Provide the (X, Y) coordinate of the cell's center where the given text is located.  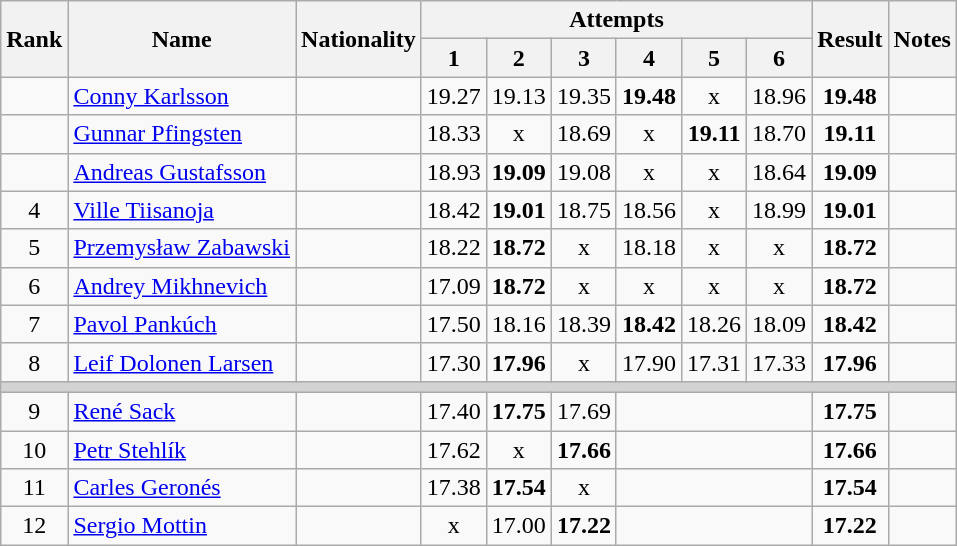
17.90 (648, 362)
Gunnar Pfingsten (182, 134)
Name (182, 39)
18.56 (648, 210)
2 (518, 58)
17.30 (454, 362)
Przemysław Zabawski (182, 248)
17.62 (454, 449)
Rank (34, 39)
19.13 (518, 96)
18.70 (780, 134)
18.93 (454, 172)
Andrey Mikhnevich (182, 286)
19.08 (584, 172)
8 (34, 362)
18.16 (518, 324)
17.40 (454, 411)
Notes (922, 39)
1 (454, 58)
Conny Karlsson (182, 96)
Nationality (359, 39)
Sergio Mottin (182, 526)
18.69 (584, 134)
17.69 (584, 411)
17.31 (714, 362)
Leif Dolonen Larsen (182, 362)
Pavol Pankúch (182, 324)
18.39 (584, 324)
Andreas Gustafsson (182, 172)
17.09 (454, 286)
18.26 (714, 324)
17.38 (454, 488)
18.75 (584, 210)
17.33 (780, 362)
18.96 (780, 96)
18.09 (780, 324)
Ville Tiisanoja (182, 210)
10 (34, 449)
18.64 (780, 172)
René Sack (182, 411)
9 (34, 411)
18.99 (780, 210)
17.50 (454, 324)
Result (850, 39)
Carles Geronés (182, 488)
3 (584, 58)
19.27 (454, 96)
7 (34, 324)
12 (34, 526)
Petr Stehlík (182, 449)
11 (34, 488)
18.33 (454, 134)
18.22 (454, 248)
17.00 (518, 526)
19.35 (584, 96)
Attempts (616, 20)
18.18 (648, 248)
